Pinpoint the cell where the given text exists, returning its [X, Y] midpoint coordinate. 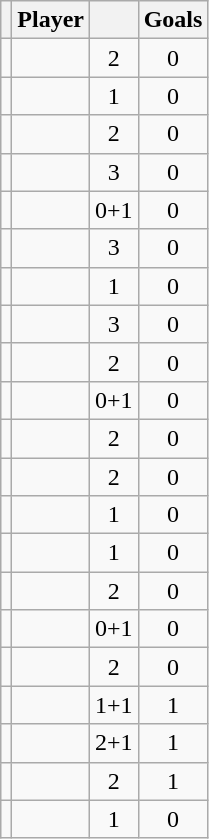
Player [51, 20]
Goals [173, 20]
2+1 [114, 743]
1+1 [114, 705]
